Extract the (x, y) coordinate from the center of the cell holding the provided text.  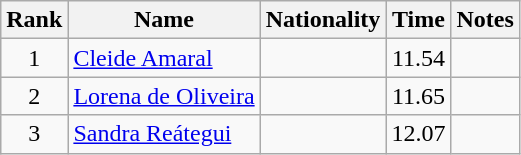
11.54 (418, 58)
12.07 (418, 134)
Lorena de Oliveira (164, 96)
11.65 (418, 96)
Rank (34, 20)
Sandra Reátegui (164, 134)
1 (34, 58)
Nationality (323, 20)
Time (418, 20)
Notes (485, 20)
Name (164, 20)
2 (34, 96)
3 (34, 134)
Cleide Amaral (164, 58)
